For the text-containing cell, return its midpoint in [X, Y] coordinate format. 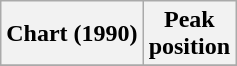
Peakposition [189, 34]
Chart (1990) [72, 34]
